Capture the cell that displays the provided text and extract its [x, y] central coordinate. 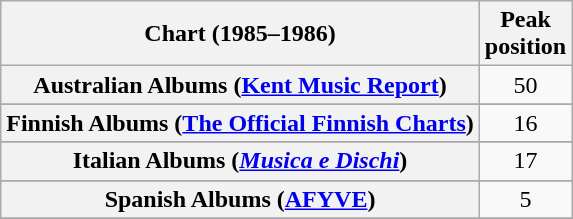
50 [525, 85]
Peakposition [525, 34]
16 [525, 123]
5 [525, 199]
Spanish Albums (AFYVE) [240, 199]
Chart (1985–1986) [240, 34]
Italian Albums (Musica e Dischi) [240, 161]
Australian Albums (Kent Music Report) [240, 85]
17 [525, 161]
Finnish Albums (The Official Finnish Charts) [240, 123]
